Scan for the cell matching the given text and deliver its (X, Y) coordinate at center. 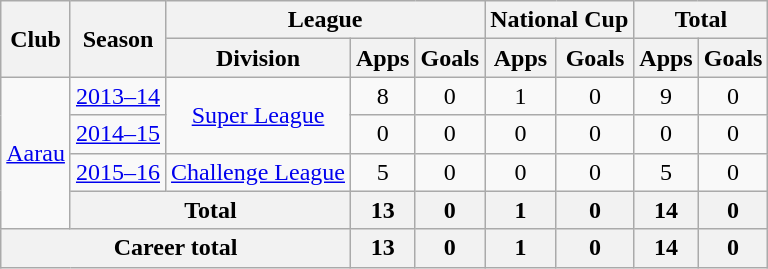
Aarau (36, 153)
League (326, 20)
2013–14 (118, 96)
Career total (176, 248)
Club (36, 39)
National Cup (560, 20)
2014–15 (118, 134)
Division (258, 58)
Challenge League (258, 172)
2015–16 (118, 172)
Season (118, 39)
9 (666, 96)
Super League (258, 115)
8 (383, 96)
